Scan for the cell matching the given text and deliver its [x, y] coordinate at center. 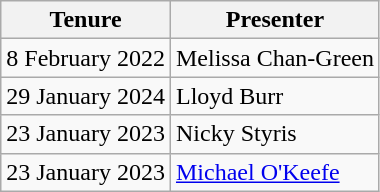
8 February 2022 [86, 58]
Presenter [274, 20]
Tenure [86, 20]
29 January 2024 [86, 96]
Michael O'Keefe [274, 172]
Lloyd Burr [274, 96]
Melissa Chan-Green [274, 58]
Nicky Styris [274, 134]
